Find where the given text appears and provide that cell's center as [X, Y] coordinate. 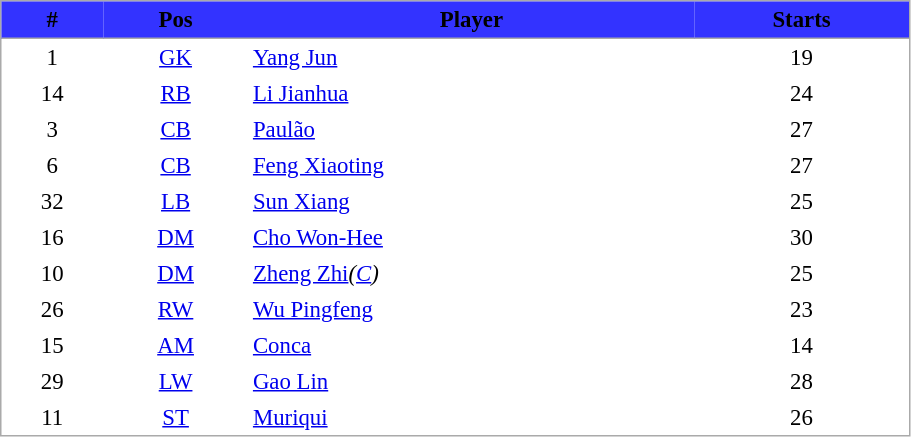
24 [801, 93]
# [52, 21]
23 [801, 309]
RW [176, 309]
16 [52, 237]
Paulão [471, 129]
Zheng Zhi(C) [471, 273]
Starts [801, 21]
Pos [176, 21]
Wu Pingfeng [471, 309]
19 [801, 57]
AM [176, 345]
30 [801, 237]
Li Jianhua [471, 93]
11 [52, 417]
6 [52, 165]
LW [176, 381]
32 [52, 201]
28 [801, 381]
GK [176, 57]
15 [52, 345]
Player [471, 21]
1 [52, 57]
Muriqui [471, 417]
LB [176, 201]
Yang Jun [471, 57]
29 [52, 381]
10 [52, 273]
Feng Xiaoting [471, 165]
Sun Xiang [471, 201]
Cho Won-Hee [471, 237]
3 [52, 129]
ST [176, 417]
Gao Lin [471, 381]
RB [176, 93]
Conca [471, 345]
